Find where the given text appears and provide that cell's center as [x, y] coordinate. 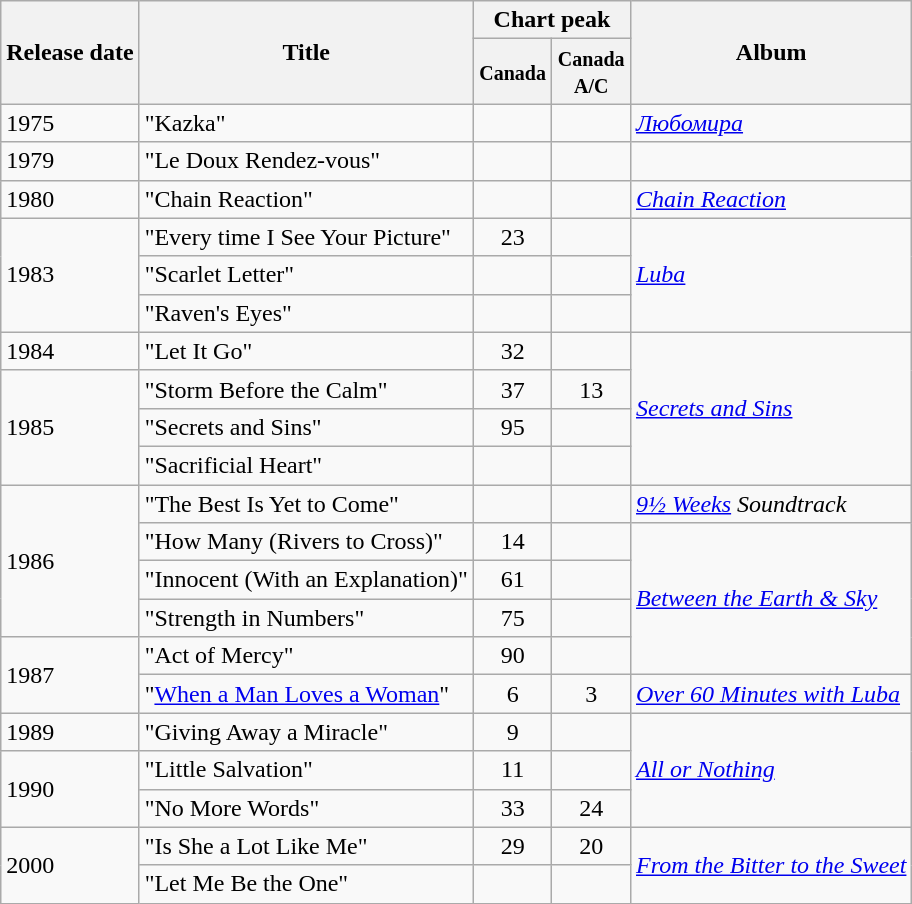
"No More Words" [306, 808]
"The Best Is Yet to Come" [306, 503]
2000 [70, 865]
Over 60 Minutes with Luba [770, 694]
Chart peak [552, 20]
Chain Reaction [770, 199]
From the Bitter to the Sweet [770, 865]
20 [592, 846]
Album [770, 52]
23 [512, 237]
"Innocent (With an Explanation)" [306, 580]
"Raven's Eyes" [306, 313]
11 [512, 770]
Title [306, 52]
9 [512, 732]
All or Nothing [770, 770]
"Chain Reaction" [306, 199]
32 [512, 351]
13 [592, 389]
Release date [70, 52]
"Strength in Numbers" [306, 618]
24 [592, 808]
95 [512, 427]
1979 [70, 161]
1980 [70, 199]
1989 [70, 732]
33 [512, 808]
1987 [70, 675]
"Let It Go" [306, 351]
Luba [770, 275]
"When a Man Loves a Woman" [306, 694]
Secrets and Sins [770, 408]
"Scarlet Letter" [306, 275]
1983 [70, 275]
14 [512, 542]
1985 [70, 427]
75 [512, 618]
"Every time I See Your Picture" [306, 237]
"Giving Away a Miracle" [306, 732]
1984 [70, 351]
37 [512, 389]
1990 [70, 789]
"Storm Before the Calm" [306, 389]
6 [512, 694]
Canada [512, 72]
9½ Weeks Soundtrack [770, 503]
61 [512, 580]
3 [592, 694]
"How Many (Rivers to Cross)" [306, 542]
Canada A/C [592, 72]
"Kazka" [306, 123]
Любомира [770, 123]
29 [512, 846]
1975 [70, 123]
"Act of Mercy" [306, 656]
"Is She a Lot Like Me" [306, 846]
"Le Doux Rendez-vous" [306, 161]
90 [512, 656]
1986 [70, 560]
"Sacrificial Heart" [306, 465]
"Let Me Be the One" [306, 884]
"Little Salvation" [306, 770]
Between the Earth & Sky [770, 599]
"Secrets and Sins" [306, 427]
